Extract the [X, Y] coordinate from the center of the cell holding the provided text.  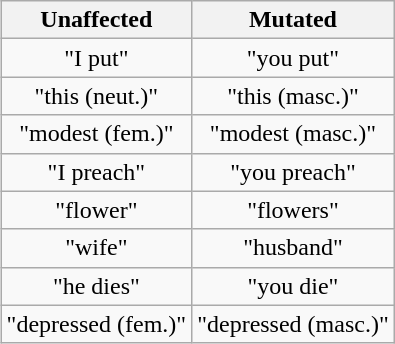
"husband" [294, 248]
"modest (fem.)" [96, 134]
"depressed (masc.)" [294, 324]
"I put" [96, 58]
"wife" [96, 248]
"he dies" [96, 286]
"this (neut.)" [96, 96]
Unaffected [96, 20]
"you die" [294, 286]
"flowers" [294, 210]
"I preach" [96, 172]
"depressed (fem.)" [96, 324]
"this (masc.)" [294, 96]
Mutated [294, 20]
"flower" [96, 210]
"you put" [294, 58]
"you preach" [294, 172]
"modest (masc.)" [294, 134]
